Pinpoint the cell where the given text exists, returning its [x, y] midpoint coordinate. 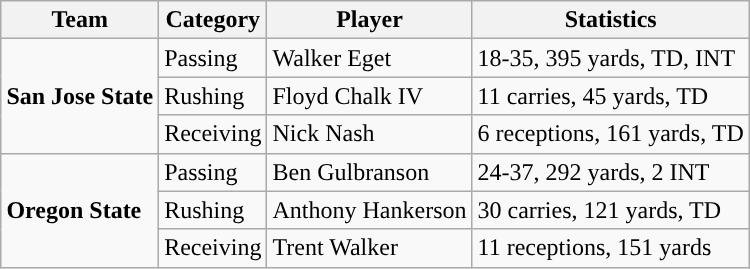
Walker Eget [370, 58]
Player [370, 20]
Team [80, 20]
Nick Nash [370, 134]
Trent Walker [370, 248]
Anthony Hankerson [370, 210]
11 receptions, 151 yards [610, 248]
11 carries, 45 yards, TD [610, 96]
Ben Gulbranson [370, 172]
24-37, 292 yards, 2 INT [610, 172]
Statistics [610, 20]
18-35, 395 yards, TD, INT [610, 58]
30 carries, 121 yards, TD [610, 210]
San Jose State [80, 96]
6 receptions, 161 yards, TD [610, 134]
Category [213, 20]
Floyd Chalk IV [370, 96]
Oregon State [80, 210]
